Provide the (x, y) coordinate of the cell's center where the given text is located.  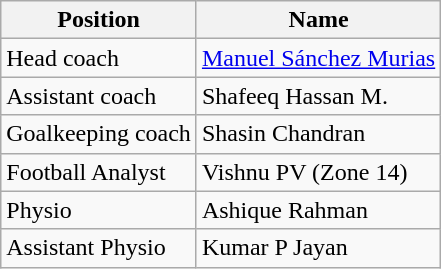
Vishnu PV (Zone 14) (318, 172)
Ashique Rahman (318, 210)
Assistant coach (99, 96)
Physio (99, 210)
Head coach (99, 58)
Assistant Physio (99, 248)
Football Analyst (99, 172)
Shasin Chandran (318, 134)
Goalkeeping coach (99, 134)
Shafeeq Hassan M. (318, 96)
Kumar P Jayan (318, 248)
Name (318, 20)
Manuel Sánchez Murias (318, 58)
Position (99, 20)
